Provide the [X, Y] coordinate of the cell's center where the given text is located.  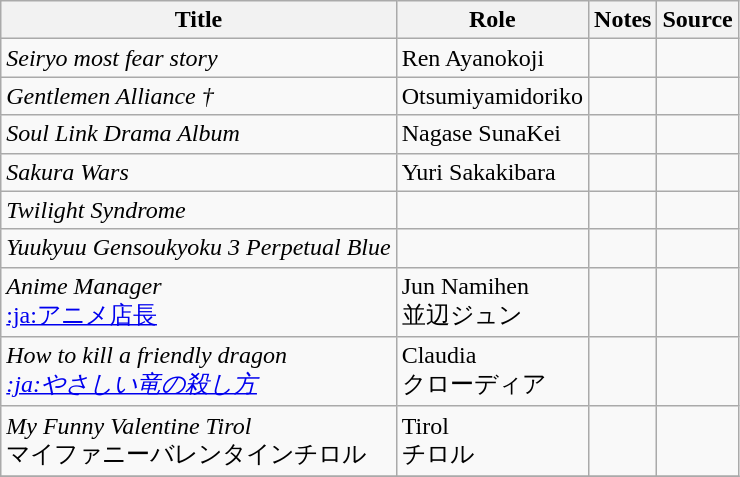
Yuri Sakakibara [492, 172]
Notes [623, 20]
Soul Link Drama Album [198, 134]
Title [198, 20]
Claudiaクローディア [492, 372]
Nagase SunaKei [492, 134]
Ren Ayanokoji [492, 58]
Role [492, 20]
Jun Namihen並辺ジュン [492, 302]
Twilight Syndrome [198, 210]
Source [698, 20]
Sakura Wars [198, 172]
Gentlemen Alliance † [198, 96]
My Funny Valentine Tirolマイファニーバレンタインチロル [198, 441]
How to kill a friendly dragon:ja:やさしい竜の殺し方 [198, 372]
Tirolチロル [492, 441]
Seiryo most fear story [198, 58]
Anime Manager:ja:アニメ店長 [198, 302]
Otsumiyamidoriko [492, 96]
Yuukyuu Gensoukyoku 3 Perpetual Blue [198, 248]
